For the text-containing cell, return its midpoint in [x, y] coordinate format. 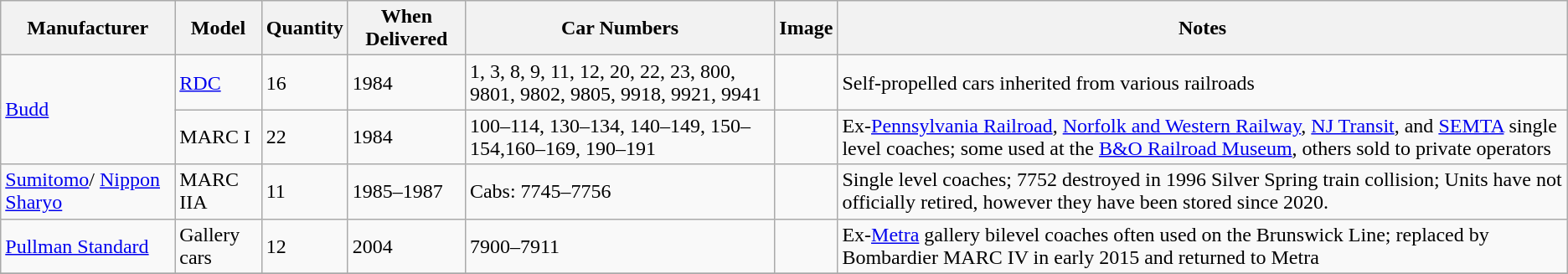
Quantity [305, 28]
Budd [88, 110]
16 [305, 82]
MARC IIA [218, 191]
Sumitomo/ Nippon Sharyo [88, 191]
Cabs: 7745–7756 [620, 191]
1, 3, 8, 9, 11, 12, 20, 22, 23, 800, 9801, 9802, 9805, 9918, 9921, 9941 [620, 82]
Car Numbers [620, 28]
Gallery cars [218, 246]
Notes [1203, 28]
RDC [218, 82]
Image [806, 28]
Model [218, 28]
11 [305, 191]
12 [305, 246]
Manufacturer [88, 28]
When Delivered [406, 28]
1985–1987 [406, 191]
2004 [406, 246]
Pullman Standard [88, 246]
Ex-Metra gallery bilevel coaches often used on the Brunswick Line; replaced by Bombardier MARC IV in early 2015 and returned to Metra [1203, 246]
7900–7911 [620, 246]
MARC I [218, 137]
22 [305, 137]
Self-propelled cars inherited from various railroads [1203, 82]
100–114, 130–134, 140–149, 150–154,160–169, 190–191 [620, 137]
